Capture the cell that displays the provided text and extract its (X, Y) central coordinate. 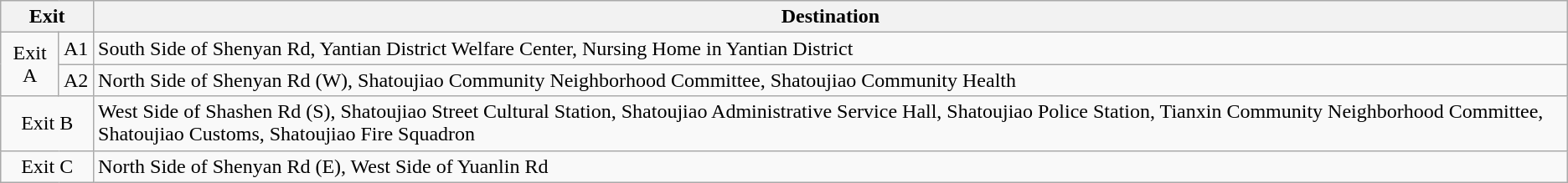
Exit A (30, 64)
South Side of Shenyan Rd, Yantian District Welfare Center, Nursing Home in Yantian District (831, 48)
North Side of Shenyan Rd (W), Shatoujiao Community Neighborhood Committee, Shatoujiao Community Health (831, 80)
Destination (831, 17)
North Side of Shenyan Rd (E), West Side of Yuanlin Rd (831, 166)
Exit (47, 17)
Exit C (47, 166)
A2 (75, 80)
A1 (75, 48)
Exit B (47, 124)
